Detect which cell encompasses the target text, then output its [X, Y] center coordinate. 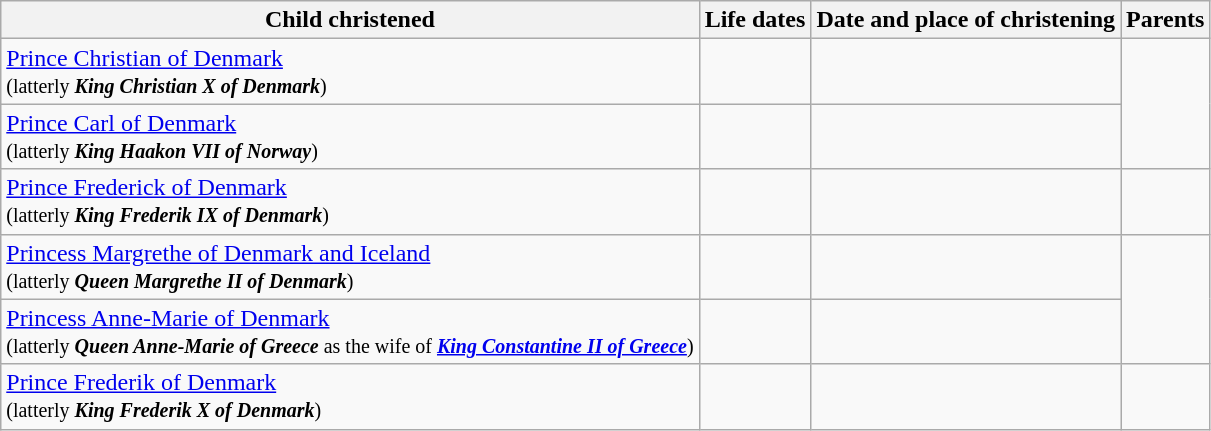
Parents [1166, 20]
Prince Frederick of Denmark(latterly King Frederik IX of Denmark) [350, 202]
Princess Margrethe of Denmark and Iceland(latterly Queen Margrethe II of Denmark) [350, 266]
Prince Carl of Denmark(latterly King Haakon VII of Norway) [350, 136]
Prince Frederik of Denmark(latterly King Frederik X of Denmark) [350, 396]
Prince Christian of Denmark(latterly King Christian X of Denmark) [350, 72]
Child christened [350, 20]
Date and place of christening [966, 20]
Princess Anne-Marie of Denmark(latterly Queen Anne-Marie of Greece as the wife of King Constantine II of Greece) [350, 332]
Life dates [755, 20]
